For the text-containing cell, return its midpoint in (X, Y) coordinate format. 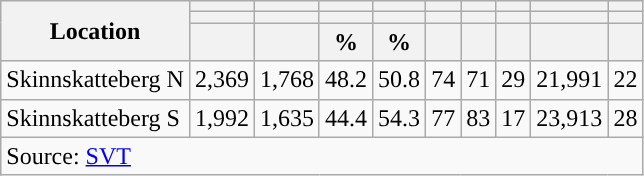
77 (444, 118)
1,992 (222, 118)
74 (444, 80)
Skinnskatteberg N (96, 80)
Skinnskatteberg S (96, 118)
Location (96, 31)
71 (478, 80)
22 (626, 80)
83 (478, 118)
17 (514, 118)
29 (514, 80)
50.8 (400, 80)
1,635 (286, 118)
Source: SVT (322, 156)
28 (626, 118)
23,913 (570, 118)
2,369 (222, 80)
48.2 (346, 80)
21,991 (570, 80)
1,768 (286, 80)
44.4 (346, 118)
54.3 (400, 118)
